Search for the cell housing the specified text and yield its (x, y) center coordinate. 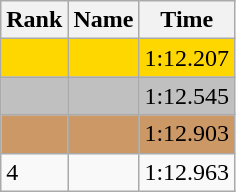
1:12.903 (187, 134)
1:12.963 (187, 172)
Rank (34, 20)
1:12.207 (187, 58)
4 (34, 172)
1:12.545 (187, 96)
Name (104, 20)
Time (187, 20)
